Find where the given text appears and provide that cell's center as [X, Y] coordinate. 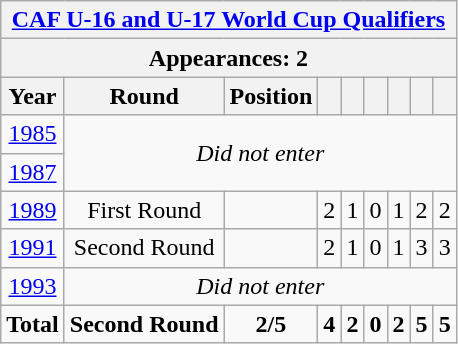
1989 [33, 210]
1993 [33, 286]
1985 [33, 134]
Appearances: 2 [228, 58]
1991 [33, 248]
First Round [144, 210]
2/5 [271, 324]
1987 [33, 172]
Round [144, 96]
CAF U-16 and U-17 World Cup Qualifiers [228, 20]
Position [271, 96]
4 [330, 324]
Total [33, 324]
Year [33, 96]
